Capture the cell that displays the provided text and extract its (x, y) central coordinate. 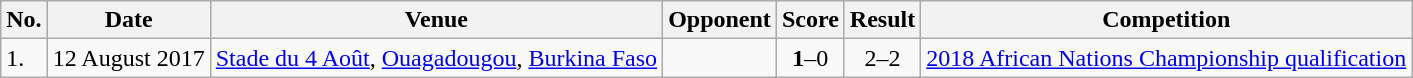
Stade du 4 Août, Ouagadougou, Burkina Faso (436, 58)
No. (24, 20)
Score (810, 20)
Date (128, 20)
Result (882, 20)
1. (24, 58)
2018 African Nations Championship qualification (1166, 58)
2–2 (882, 58)
Competition (1166, 20)
Venue (436, 20)
1–0 (810, 58)
Opponent (720, 20)
12 August 2017 (128, 58)
